Determine the (x, y) coordinate at the center of the cell enclosing the given text.  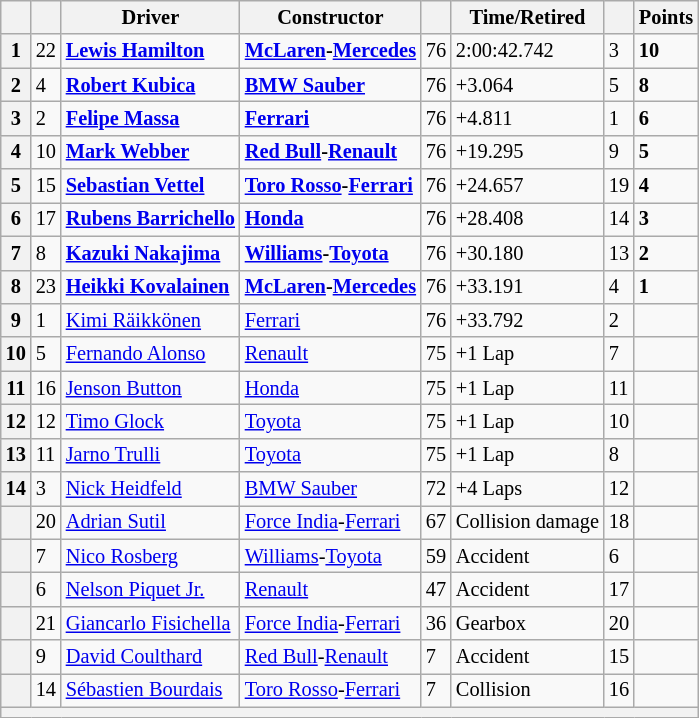
Rubens Barrichello (150, 219)
Gearbox (528, 623)
Nick Heidfeld (150, 489)
47 (436, 589)
Collision (528, 690)
Heikki Kovalainen (150, 287)
36 (436, 623)
72 (436, 489)
Giancarlo Fisichella (150, 623)
+33.792 (528, 320)
23 (46, 287)
+33.191 (528, 287)
2:00:42.742 (528, 51)
59 (436, 556)
+4 Laps (528, 489)
Lewis Hamilton (150, 51)
Constructor (330, 17)
Sebastian Vettel (150, 186)
+4.811 (528, 118)
Felipe Massa (150, 118)
+19.295 (528, 152)
Points (666, 17)
Nico Rosberg (150, 556)
+24.657 (528, 186)
Jarno Trulli (150, 455)
Timo Glock (150, 421)
Driver (150, 17)
Time/Retired (528, 17)
Kazuki Nakajima (150, 253)
+30.180 (528, 253)
Adrian Sutil (150, 522)
Nelson Piquet Jr. (150, 589)
19 (619, 186)
David Coulthard (150, 657)
Mark Webber (150, 152)
21 (46, 623)
Robert Kubica (150, 85)
22 (46, 51)
Collision damage (528, 522)
+28.408 (528, 219)
Kimi Räikkönen (150, 320)
67 (436, 522)
18 (619, 522)
Sébastien Bourdais (150, 690)
+3.064 (528, 85)
Jenson Button (150, 388)
Fernando Alonso (150, 354)
